Find where the given text appears and provide that cell's center as [X, Y] coordinate. 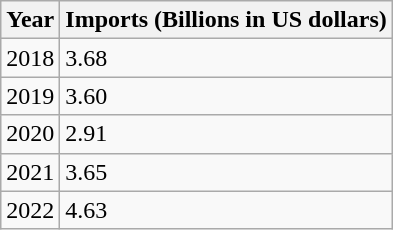
2021 [30, 172]
2018 [30, 58]
2019 [30, 96]
Year [30, 20]
Imports (Billions in US dollars) [226, 20]
2020 [30, 134]
3.65 [226, 172]
4.63 [226, 210]
3.60 [226, 96]
2.91 [226, 134]
2022 [30, 210]
3.68 [226, 58]
